Search for the cell housing the specified text and yield its (X, Y) center coordinate. 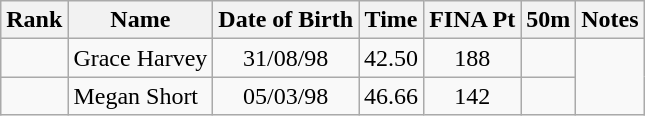
Grace Harvey (140, 58)
Rank (34, 20)
Date of Birth (286, 20)
46.66 (392, 96)
Megan Short (140, 96)
188 (472, 58)
50m (548, 20)
05/03/98 (286, 96)
Name (140, 20)
142 (472, 96)
Time (392, 20)
FINA Pt (472, 20)
42.50 (392, 58)
31/08/98 (286, 58)
Notes (610, 20)
